Return the (x, y) coordinate for the center point of the cell that contains the specified text.  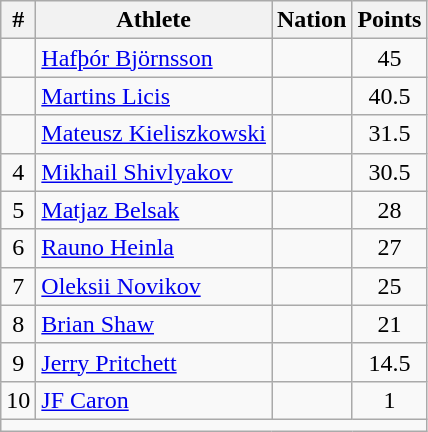
28 (390, 210)
30.5 (390, 172)
21 (390, 324)
14.5 (390, 362)
5 (18, 210)
Mikhail Shivlyakov (154, 172)
8 (18, 324)
Jerry Pritchett (154, 362)
40.5 (390, 96)
JF Caron (154, 400)
6 (18, 248)
45 (390, 58)
1 (390, 400)
Martins Licis (154, 96)
25 (390, 286)
9 (18, 362)
Matjaz Belsak (154, 210)
10 (18, 400)
4 (18, 172)
27 (390, 248)
Hafþór Björnsson (154, 58)
Nation (312, 20)
31.5 (390, 134)
Oleksii Novikov (154, 286)
# (18, 20)
7 (18, 286)
Brian Shaw (154, 324)
Rauno Heinla (154, 248)
Points (390, 20)
Athlete (154, 20)
Mateusz Kieliszkowski (154, 134)
